Capture the cell that displays the provided text and extract its (x, y) central coordinate. 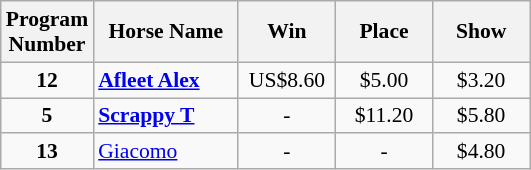
$5.80 (482, 116)
Afleet Alex (166, 80)
12 (47, 80)
Giacomo (166, 152)
Show (482, 32)
5 (47, 116)
$4.80 (482, 152)
$3.20 (482, 80)
Scrappy T (166, 116)
$11.20 (384, 116)
13 (47, 152)
Win (286, 32)
Horse Name (166, 32)
US$8.60 (286, 80)
Program Number (47, 32)
Place (384, 32)
$5.00 (384, 80)
